Detect which cell encompasses the target text, then output its (x, y) center coordinate. 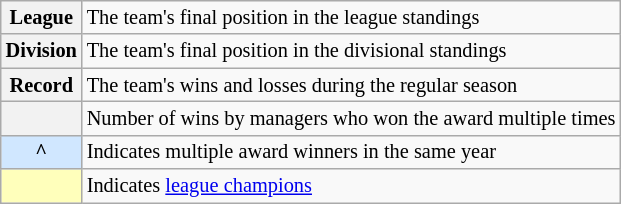
Indicates league champions (352, 186)
Division (42, 51)
^ (42, 152)
The team's final position in the league standings (352, 17)
League (42, 17)
Record (42, 85)
Indicates multiple award winners in the same year (352, 152)
Number of wins by managers who won the award multiple times (352, 118)
The team's final position in the divisional standings (352, 51)
The team's wins and losses during the regular season (352, 85)
